Identify which cell holds the provided text, then report its (x, y) central coordinate. 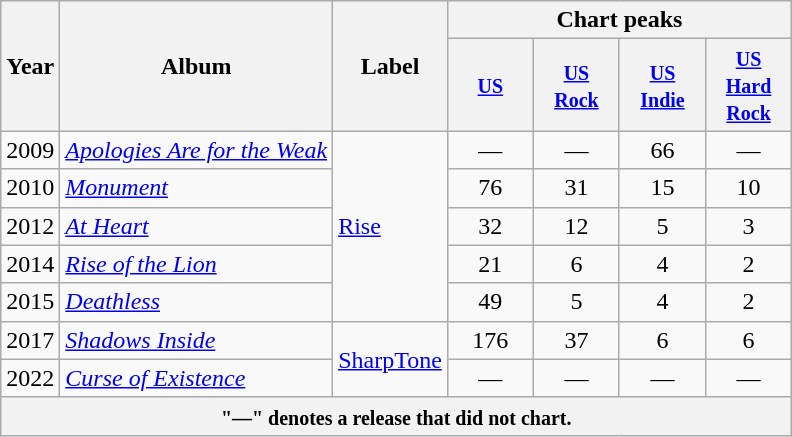
US HardRock (749, 85)
176 (490, 340)
32 (490, 226)
Rise (390, 226)
Rise of the Lion (196, 264)
31 (576, 188)
37 (576, 340)
Chart peaks (619, 20)
2012 (30, 226)
2015 (30, 302)
Year (30, 66)
USRock (576, 85)
At Heart (196, 226)
10 (749, 188)
76 (490, 188)
66 (662, 150)
Curse of Existence (196, 378)
49 (490, 302)
Label (390, 66)
15 (662, 188)
2009 (30, 150)
3 (749, 226)
21 (490, 264)
Deathless (196, 302)
US (490, 85)
"—" denotes a release that did not chart. (396, 416)
12 (576, 226)
Apologies Are for the Weak (196, 150)
SharpTone (390, 359)
2022 (30, 378)
2014 (30, 264)
2017 (30, 340)
Album (196, 66)
USIndie (662, 85)
Shadows Inside (196, 340)
2010 (30, 188)
Monument (196, 188)
